Provide the [x, y] coordinate of the cell's center where the given text is located.  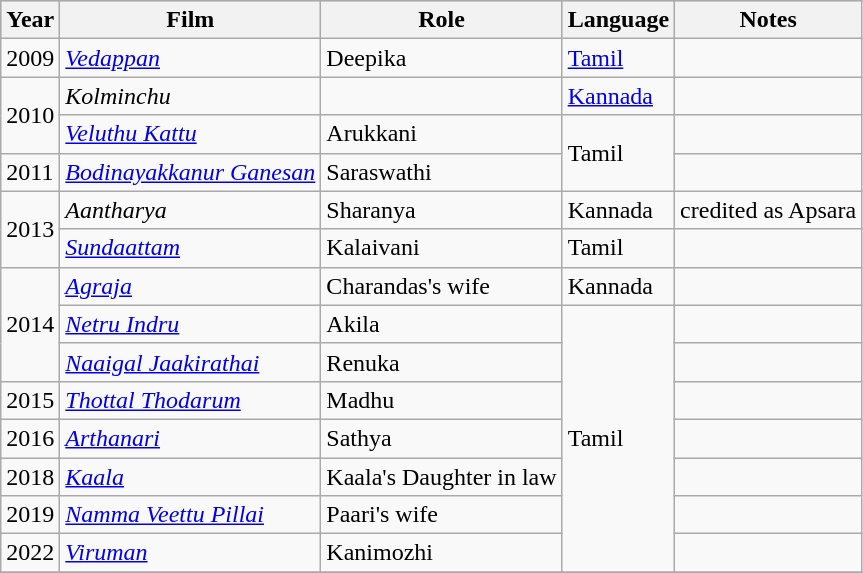
2010 [30, 115]
Deepika [442, 58]
Kolminchu [190, 96]
Kanimozhi [442, 553]
credited as Apsara [768, 210]
Sathya [442, 438]
Arukkani [442, 134]
Thottal Thodarum [190, 400]
Naaigal Jaakirathai [190, 362]
2015 [30, 400]
Film [190, 20]
Arthanari [190, 438]
Agraja [190, 286]
Namma Veettu Pillai [190, 515]
Kalaivani [442, 248]
Netru Indru [190, 324]
2019 [30, 515]
2011 [30, 172]
2009 [30, 58]
Notes [768, 20]
Charandas's wife [442, 286]
2022 [30, 553]
Kaala [190, 477]
Role [442, 20]
Veluthu Kattu [190, 134]
Aantharya [190, 210]
2013 [30, 229]
Bodinayakkanur Ganesan [190, 172]
2018 [30, 477]
Saraswathi [442, 172]
2014 [30, 324]
Year [30, 20]
Renuka [442, 362]
Sundaattam [190, 248]
2016 [30, 438]
Vedappan [190, 58]
Viruman [190, 553]
Paari's wife [442, 515]
Kaala's Daughter in law [442, 477]
Akila [442, 324]
Language [618, 20]
Madhu [442, 400]
Sharanya [442, 210]
